From the cell containing the given text, extract its center point as [x, y] coordinate. 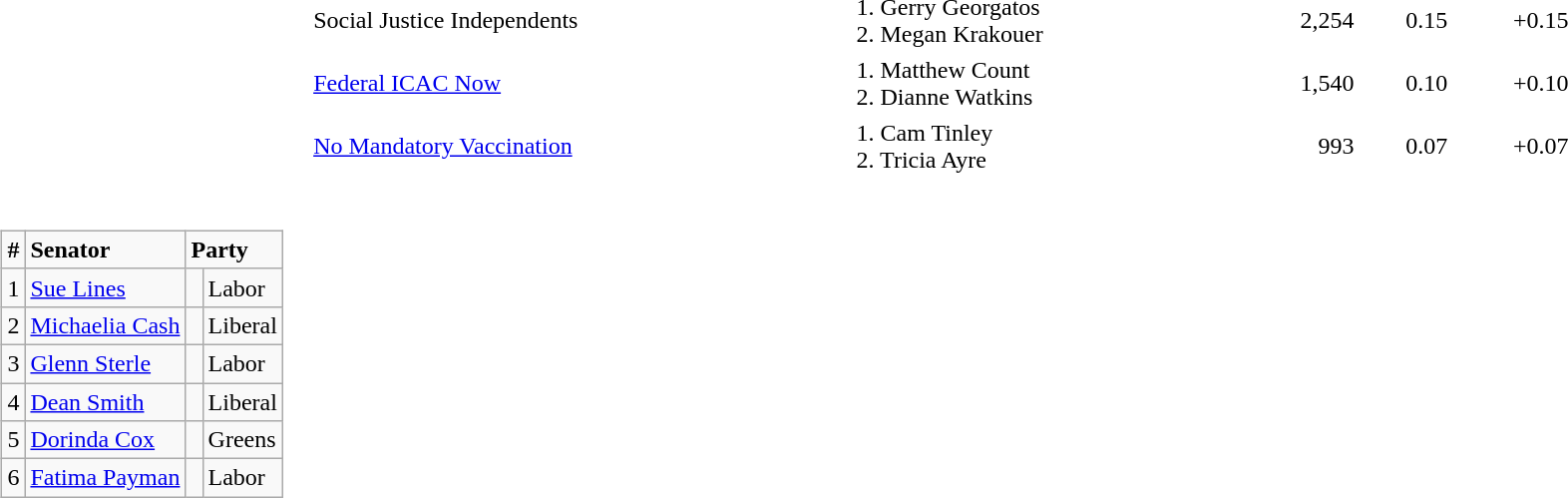
993 [1299, 146]
2 [14, 325]
3 [14, 363]
Glenn Sterle [106, 363]
4 [14, 402]
0.10 [1404, 84]
1. Cam Tinley2. Tricia Ayre [1046, 146]
6 [14, 478]
0.07 [1404, 146]
Greens [242, 440]
Dean Smith [106, 402]
Party [233, 249]
Federal ICAC Now [583, 84]
Sue Lines [106, 287]
Senator [106, 249]
# [14, 249]
5 [14, 440]
Michaelia Cash [106, 325]
Dorinda Cox [106, 440]
No Mandatory Vaccination [583, 146]
Fatima Payman [106, 478]
1. Matthew Count2. Dianne Watkins [1046, 84]
1 [14, 287]
1,540 [1299, 84]
